Return (x, y) of the center of cell containing provided text 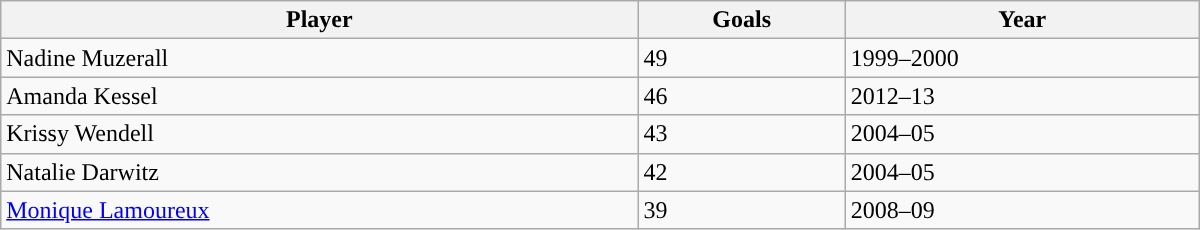
49 (742, 58)
Year (1022, 20)
Nadine Muzerall (320, 58)
2008–09 (1022, 210)
46 (742, 96)
43 (742, 134)
Amanda Kessel (320, 96)
1999–2000 (1022, 58)
39 (742, 210)
42 (742, 172)
Krissy Wendell (320, 134)
Player (320, 20)
Monique Lamoureux (320, 210)
2012–13 (1022, 96)
Natalie Darwitz (320, 172)
Goals (742, 20)
